Locate the cell with the specified text and output its [x, y] center coordinate. 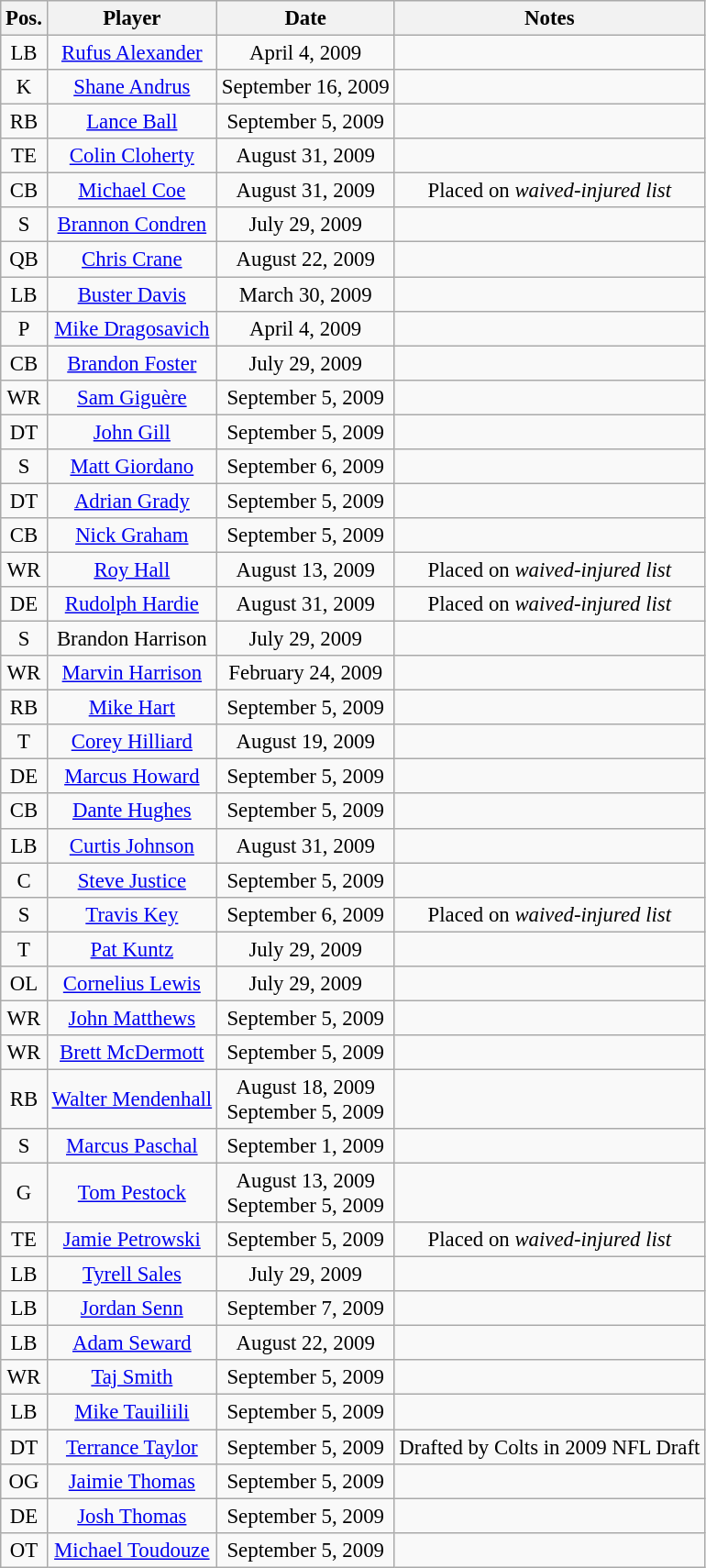
September 7, 2009 [304, 1309]
QB [24, 259]
Rudolph Hardie [132, 604]
John Matthews [132, 1018]
Roy Hall [132, 569]
K [24, 87]
February 24, 2009 [304, 673]
Sam Giguère [132, 397]
Corey Hilliard [132, 742]
Travis Key [132, 914]
Tyrell Sales [132, 1275]
Date [304, 18]
Chris Crane [132, 259]
Colin Cloherty [132, 156]
Mike Dragosavich [132, 328]
Brandon Foster [132, 363]
Mike Hart [132, 708]
August 19, 2009 [304, 742]
Mike Tauiliili [132, 1412]
C [24, 880]
Pos. [24, 18]
Marcus Howard [132, 777]
Jaimie Thomas [132, 1481]
Adam Seward [132, 1343]
August 13, 2009September 5, 2009 [304, 1194]
Tom Pestock [132, 1194]
Curtis Johnson [132, 845]
September 16, 2009 [304, 87]
OT [24, 1550]
Brett McDermott [132, 1053]
OL [24, 984]
P [24, 328]
Pat Kuntz [132, 949]
August 13, 2009 [304, 569]
March 30, 2009 [304, 294]
Nick Graham [132, 536]
Rufus Alexander [132, 53]
Jordan Senn [132, 1309]
Buster Davis [132, 294]
Terrance Taylor [132, 1447]
Lance Ball [132, 122]
G [24, 1194]
Shane Andrus [132, 87]
Michael Coe [132, 191]
Walter Mendenhall [132, 1099]
Steve Justice [132, 880]
Dante Hughes [132, 812]
Adrian Grady [132, 501]
Marvin Harrison [132, 673]
Brandon Harrison [132, 639]
Michael Toudouze [132, 1550]
OG [24, 1481]
Brannon Condren [132, 225]
Josh Thomas [132, 1516]
September 1, 2009 [304, 1146]
Jamie Petrowski [132, 1240]
Taj Smith [132, 1378]
Drafted by Colts in 2009 NFL Draft [550, 1447]
Marcus Paschal [132, 1146]
Cornelius Lewis [132, 984]
Player [132, 18]
John Gill [132, 432]
Matt Giordano [132, 467]
Notes [550, 18]
August 18, 2009September 5, 2009 [304, 1099]
